From the cell containing the given text, extract its center point as (x, y) coordinate. 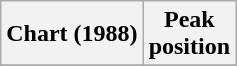
Peakposition (189, 34)
Chart (1988) (72, 34)
